Search for the cell housing the specified text and yield its (x, y) center coordinate. 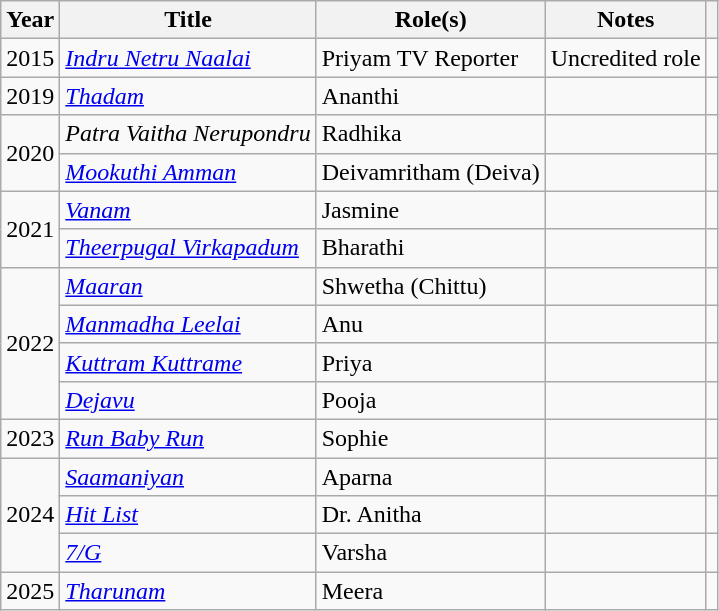
Notes (626, 20)
2020 (30, 153)
Sophie (430, 438)
Thadam (188, 96)
Pooja (430, 400)
Role(s) (430, 20)
Meera (430, 591)
Mookuthi Amman (188, 172)
Saamaniyan (188, 477)
Dr. Anitha (430, 515)
Bharathi (430, 248)
Aparna (430, 477)
Varsha (430, 553)
Priya (430, 362)
2021 (30, 229)
Year (30, 20)
Jasmine (430, 210)
7/G (188, 553)
Shwetha (Chittu) (430, 286)
Vanam (188, 210)
Maaran (188, 286)
2024 (30, 515)
Ananthi (430, 96)
Hit List (188, 515)
Run Baby Run (188, 438)
Patra Vaitha Nerupondru (188, 134)
Priyam TV Reporter (430, 58)
Indru Netru Naalai (188, 58)
2022 (30, 343)
2019 (30, 96)
2025 (30, 591)
2023 (30, 438)
Uncredited role (626, 58)
Dejavu (188, 400)
Tharunam (188, 591)
Title (188, 20)
2015 (30, 58)
Kuttram Kuttrame (188, 362)
Deivamritham (Deiva) (430, 172)
Radhika (430, 134)
Anu (430, 324)
Manmadha Leelai (188, 324)
Theerpugal Virkapadum (188, 248)
